Detect which cell encompasses the target text, then output its [x, y] center coordinate. 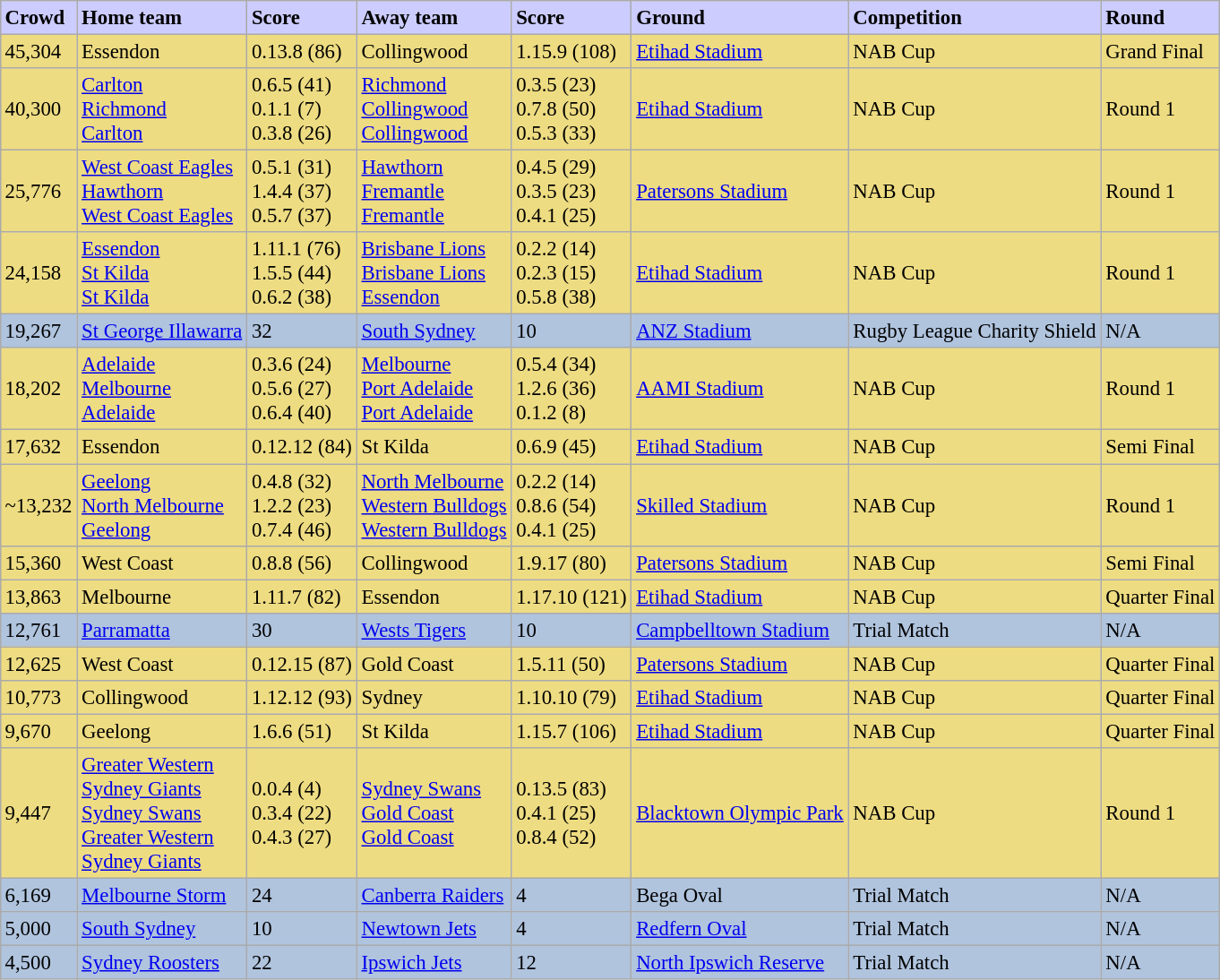
Greater WesternSydney GiantsSydney SwansGreater WesternSydney Giants [162, 813]
Parramatta [162, 630]
0.2.2 (14)0.2.3 (15)0.5.8 (38) [571, 273]
Newtown Jets [434, 929]
1.15.7 (106) [571, 731]
9,447 [39, 813]
12,625 [39, 664]
0.4.8 (32)1.2.2 (23)0.7.4 (46) [303, 505]
Sydney Roosters [162, 963]
9,670 [39, 731]
12 [571, 963]
0.12.12 (84) [303, 447]
40,300 [39, 109]
0.6.9 (45) [571, 447]
0.2.2 (14)0.8.6 (54)0.4.1 (25) [571, 505]
Rugby League Charity Shield [975, 331]
MelbournePort AdelaidePort Adelaide [434, 389]
AdelaideMelbourneAdelaide [162, 389]
Geelong [162, 731]
Campbelltown Stadium [740, 630]
Away team [434, 18]
Wests Tigers [434, 630]
ANZ Stadium [740, 331]
15,360 [39, 563]
EssendonSt KildaSt Kilda [162, 273]
0.3.5 (23)0.7.8 (50)0.5.3 (33) [571, 109]
10,773 [39, 698]
Home team [162, 18]
0.5.4 (34) 1.2.6 (36)0.1.2 (8) [571, 389]
22 [303, 963]
Bega Oval [740, 895]
1.5.11 (50) [571, 664]
1.12.12 (93) [303, 698]
GeelongNorth MelbourneGeelong [162, 505]
24 [303, 895]
West Coast EaglesHawthornWest Coast Eagles [162, 192]
0.5.1 (31)1.4.4 (37)0.5.7 (37) [303, 192]
30 [303, 630]
1.15.9 (108) [571, 52]
Melbourne Storm [162, 895]
Sydney [434, 698]
1.6.6 (51) [303, 731]
North Ipswich Reserve [740, 963]
Canberra Raiders [434, 895]
Skilled Stadium [740, 505]
19,267 [39, 331]
Ipswich Jets [434, 963]
Gold Coast [434, 664]
18,202 [39, 389]
1.11.1 (76)1.5.5 (44)0.6.2 (38) [303, 273]
25,776 [39, 192]
17,632 [39, 447]
0.6.5 (41)0.1.1 (7)0.3.8 (26) [303, 109]
North MelbourneWestern BulldogsWestern Bulldogs [434, 505]
13,863 [39, 597]
AAMI Stadium [740, 389]
12,761 [39, 630]
St George Illawarra [162, 331]
HawthornFremantleFremantle [434, 192]
RichmondCollingwoodCollingwood [434, 109]
4,500 [39, 963]
5,000 [39, 929]
1.10.10 (79) [571, 698]
Ground [740, 18]
0.8.8 (56) [303, 563]
1.9.17 (80) [571, 563]
0.13.5 (83)0.4.1 (25)0.8.4 (52) [571, 813]
Round [1161, 18]
24,158 [39, 273]
0.13.8 (86) [303, 52]
Sydney SwansGold CoastGold Coast [434, 813]
CarltonRichmondCarlton [162, 109]
0.12.15 (87) [303, 664]
0.4.5 (29)0.3.5 (23)0.4.1 (25) [571, 192]
0.3.6 (24)0.5.6 (27)0.6.4 (40) [303, 389]
Crowd [39, 18]
1.17.10 (121) [571, 597]
Grand Final [1161, 52]
45,304 [39, 52]
~13,232 [39, 505]
Melbourne [162, 597]
Competition [975, 18]
Blacktown Olympic Park [740, 813]
6,169 [39, 895]
0.0.4 (4)0.3.4 (22)0.4.3 (27) [303, 813]
Redfern Oval [740, 929]
1.11.7 (82) [303, 597]
Brisbane LionsBrisbane LionsEssendon [434, 273]
32 [303, 331]
